Extract the [x, y] coordinate from the center of the cell holding the provided text.  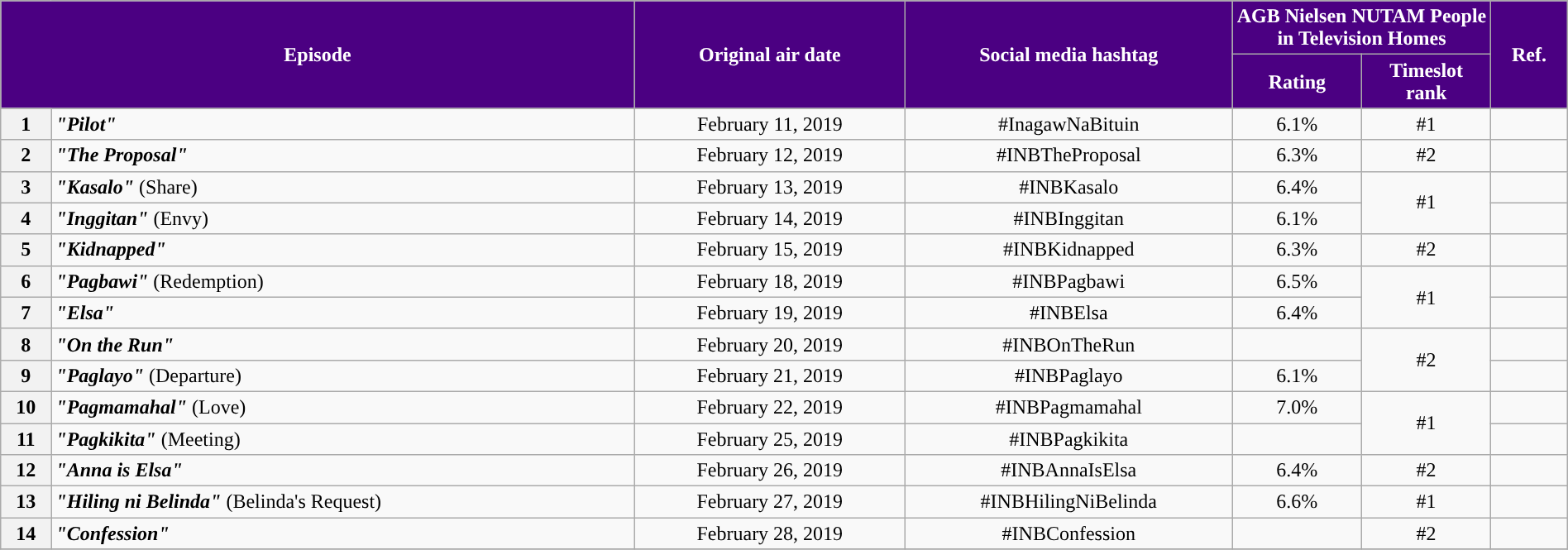
7 [26, 313]
#INBPaglayo [1068, 375]
6 [26, 281]
"Pilot" [342, 124]
"Elsa" [342, 313]
#INBAnnaIsElsa [1068, 471]
#INBInggitan [1068, 218]
7.0% [1297, 407]
February 18, 2019 [769, 281]
#INBConfession [1068, 533]
"Anna is Elsa" [342, 471]
"Pagkikita" (Meeting) [342, 439]
"Kidnapped" [342, 250]
Timeslotrank [1426, 81]
5 [26, 250]
February 11, 2019 [769, 124]
February 28, 2019 [769, 533]
"The Proposal" [342, 155]
"Confession" [342, 533]
8 [26, 344]
#INBHilingNiBelinda [1068, 502]
February 21, 2019 [769, 375]
"Hiling ni Belinda" (Belinda's Request) [342, 502]
"Pagbawi" (Redemption) [342, 281]
Ref. [1529, 55]
February 27, 2019 [769, 502]
February 14, 2019 [769, 218]
6.5% [1297, 281]
12 [26, 471]
#InagawNaBituin [1068, 124]
1 [26, 124]
"On the Run" [342, 344]
3 [26, 187]
#INBElsa [1068, 313]
"Pagmamahal" (Love) [342, 407]
13 [26, 502]
11 [26, 439]
February 12, 2019 [769, 155]
#INBOnTheRun [1068, 344]
10 [26, 407]
#INBKidnapped [1068, 250]
"Paglayo" (Departure) [342, 375]
14 [26, 533]
6.6% [1297, 502]
9 [26, 375]
#INBKasalo [1068, 187]
Original air date [769, 55]
Episode [318, 55]
4 [26, 218]
Social media hashtag [1068, 55]
#INBPagkikita [1068, 439]
#INBTheProposal [1068, 155]
February 13, 2019 [769, 187]
2 [26, 155]
February 22, 2019 [769, 407]
#INBPagbawi [1068, 281]
February 26, 2019 [769, 471]
February 25, 2019 [769, 439]
"Kasalo" (Share) [342, 187]
February 19, 2019 [769, 313]
February 20, 2019 [769, 344]
AGB Nielsen NUTAM People in Television Homes [1361, 28]
Rating [1297, 81]
#INBPagmamahal [1068, 407]
"Inggitan" (Envy) [342, 218]
February 15, 2019 [769, 250]
